Search for the cell housing the specified text and yield its [x, y] center coordinate. 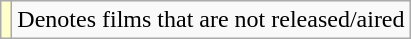
Denotes films that are not released/aired [211, 20]
